From the cell containing the given text, extract its center point as [X, Y] coordinate. 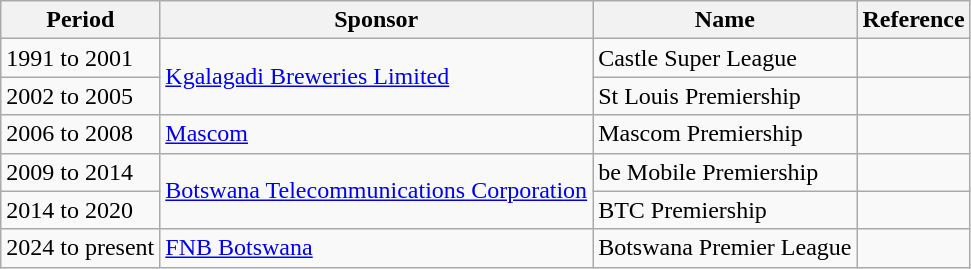
2002 to 2005 [80, 96]
2014 to 2020 [80, 210]
1991 to 2001 [80, 58]
St Louis Premiership [725, 96]
Period [80, 20]
Mascom [376, 134]
Botswana Telecommunications Corporation [376, 191]
2006 to 2008 [80, 134]
2009 to 2014 [80, 172]
FNB Botswana [376, 248]
Botswana Premier League [725, 248]
be Mobile Premiership [725, 172]
BTC Premiership [725, 210]
Reference [914, 20]
Name [725, 20]
Sponsor [376, 20]
Castle Super League [725, 58]
Kgalagadi Breweries Limited [376, 77]
Mascom Premiership [725, 134]
2024 to present [80, 248]
